Return [X, Y] of the center of cell containing provided text 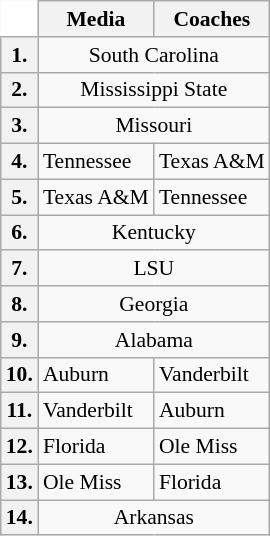
Georgia [154, 304]
Mississippi State [154, 90]
10. [20, 375]
Missouri [154, 126]
Kentucky [154, 233]
Alabama [154, 340]
Media [96, 19]
6. [20, 233]
LSU [154, 269]
3. [20, 126]
Arkansas [154, 518]
9. [20, 340]
14. [20, 518]
2. [20, 90]
12. [20, 447]
5. [20, 197]
8. [20, 304]
7. [20, 269]
13. [20, 482]
South Carolina [154, 55]
4. [20, 162]
11. [20, 411]
Coaches [212, 19]
1. [20, 55]
